Return the (X, Y) coordinate for the center point of the cell that contains the specified text.  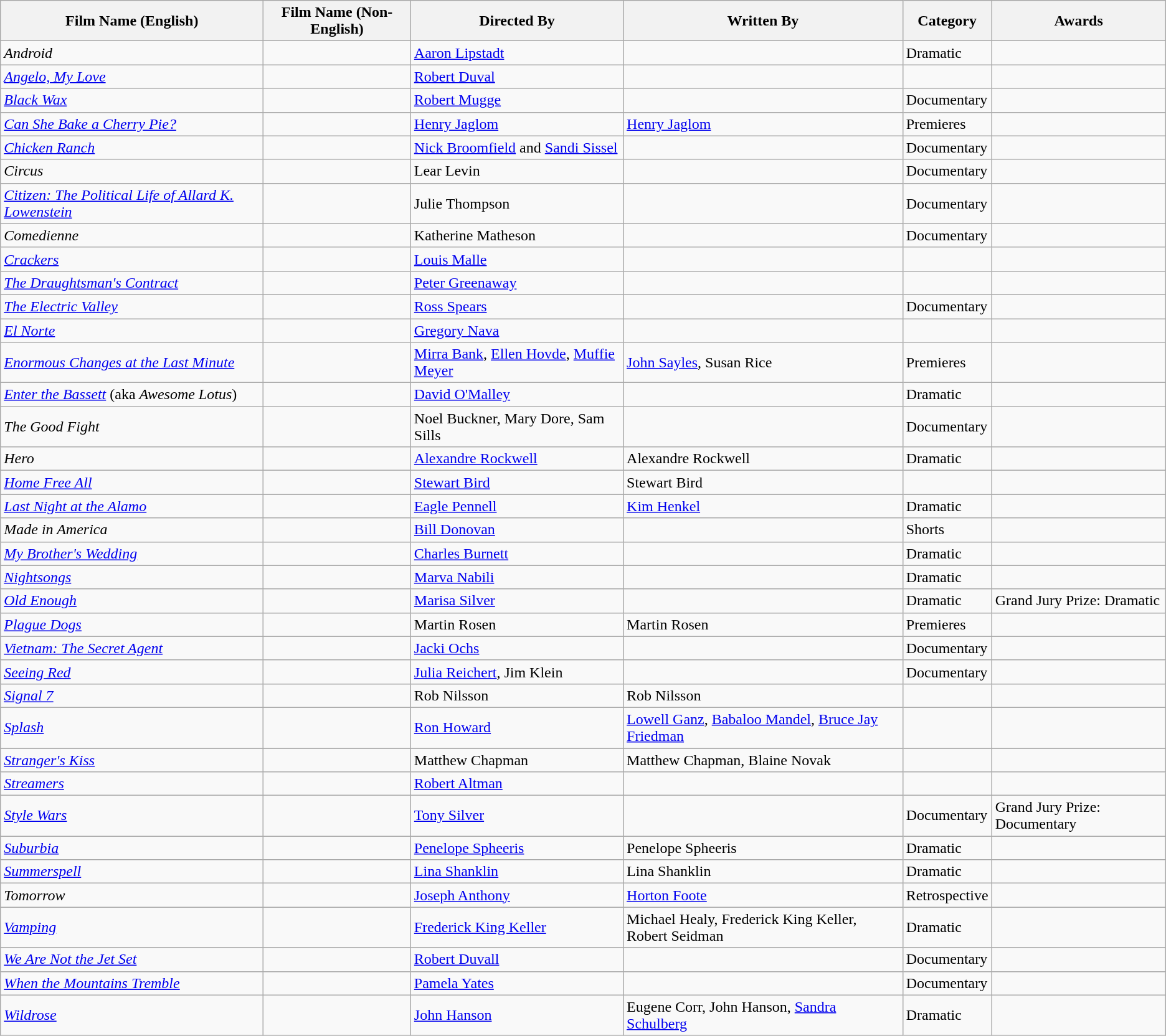
Made in America (132, 530)
Vietnam: The Secret Agent (132, 648)
Aaron Lipstadt (517, 53)
We Are Not the Jet Set (132, 959)
Mirra Bank, Ellen Hovde, Muffie Meyer (517, 362)
Film Name (Non-English) (337, 21)
The Electric Valley (132, 306)
Julia Reichert, Jim Klein (517, 672)
Gregory Nava (517, 331)
Awards (1079, 21)
Marisa Silver (517, 601)
Frederick King Keller (517, 928)
Film Name (English) (132, 21)
Lear Levin (517, 171)
Chicken Ranch (132, 148)
Tony Silver (517, 816)
Ron Howard (517, 727)
Last Night at the Alamo (132, 506)
Lowell Ganz, Babaloo Mandel, Bruce Jay Friedman (764, 727)
Katherine Matheson (517, 235)
Louis Malle (517, 259)
Eugene Corr, John Hanson, Sandra Schulberg (764, 1015)
Citizen: The Political Life of Allard K. Lowenstein (132, 203)
The Good Fight (132, 427)
Nightsongs (132, 577)
Robert Duvall (517, 959)
Pamela Yates (517, 983)
David O'Malley (517, 395)
Crackers (132, 259)
Hero (132, 459)
Home Free All (132, 483)
Splash (132, 727)
Charles Burnett (517, 553)
Robert Mugge (517, 100)
Matthew Chapman, Blaine Novak (764, 760)
Comedienne (132, 235)
Wildrose (132, 1015)
Can She Bake a Cherry Pie? (132, 124)
Circus (132, 171)
Grand Jury Prize: Dramatic (1079, 601)
My Brother's Wedding (132, 553)
Signal 7 (132, 695)
Vamping (132, 928)
Summerspell (132, 872)
Julie Thompson (517, 203)
Horton Foote (764, 895)
Suburbia (132, 848)
Black Wax (132, 100)
Robert Altman (517, 784)
Enormous Changes at the Last Minute (132, 362)
John Sayles, Susan Rice (764, 362)
Ross Spears (517, 306)
Jacki Ochs (517, 648)
Angelo, My Love (132, 77)
Enter the Bassett (aka Awesome Lotus) (132, 395)
Seeing Red (132, 672)
Style Wars (132, 816)
Tomorrow (132, 895)
Noel Buckner, Mary Dore, Sam Sills (517, 427)
Written By (764, 21)
Marva Nabili (517, 577)
Category (947, 21)
Robert Duval (517, 77)
John Hanson (517, 1015)
Peter Greenaway (517, 283)
When the Mountains Tremble (132, 983)
Stranger's Kiss (132, 760)
Old Enough (132, 601)
Joseph Anthony (517, 895)
Matthew Chapman (517, 760)
Nick Broomfield and Sandi Sissel (517, 148)
Eagle Pennell (517, 506)
Kim Henkel (764, 506)
The Draughtsman's Contract (132, 283)
Plague Dogs (132, 624)
Shorts (947, 530)
El Norte (132, 331)
Bill Donovan (517, 530)
Michael Healy, Frederick King Keller, Robert Seidman (764, 928)
Retrospective (947, 895)
Grand Jury Prize: Documentary (1079, 816)
Streamers (132, 784)
Android (132, 53)
Directed By (517, 21)
